Provide the (X, Y) coordinate of the cell's center where the given text is located.  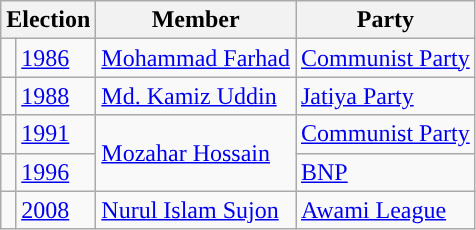
1986 (56, 58)
Member (196, 20)
Md. Kamiz Uddin (196, 96)
Nurul Islam Sujon (196, 210)
2008 (56, 210)
1991 (56, 134)
Mozahar Hossain (196, 153)
1988 (56, 96)
BNP (386, 172)
Jatiya Party (386, 96)
Mohammad Farhad (196, 58)
1996 (56, 172)
Party (386, 20)
Election (48, 20)
Awami League (386, 210)
